Determine the (x, y) coordinate at the center of the cell enclosing the given text.  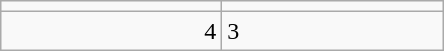
3 (332, 31)
4 (112, 31)
